For the text-containing cell, return its midpoint in (X, Y) coordinate format. 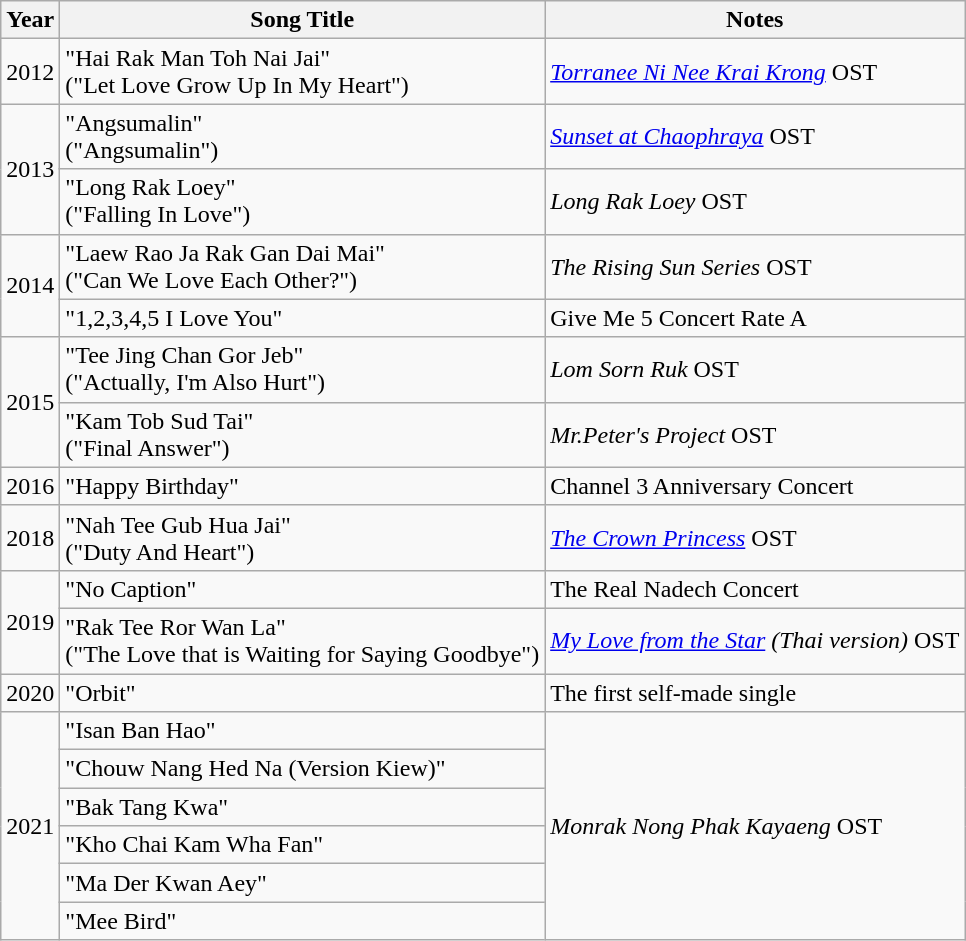
"Mee Bird" (302, 921)
The Real Nadech Concert (755, 589)
The first self-made single (755, 693)
2014 (30, 286)
2020 (30, 693)
Long Rak Loey OST (755, 202)
"Isan Ban Hao" (302, 731)
2012 (30, 72)
"Hai Rak Man Toh Nai Jai" ("Let Love Grow Up In My Heart") (302, 72)
"Angsumalin" ("Angsumalin") (302, 136)
"Kam Tob Sud Tai" ("Final Answer") (302, 434)
"Rak Tee Ror Wan La" ("The Love that is Waiting for Saying Goodbye") (302, 640)
Year (30, 20)
Mr.Peter's Project OST (755, 434)
"Tee Jing Chan Gor Jeb" ("Actually, I'm Also Hurt") (302, 370)
My Love from the Star (Thai version) OST (755, 640)
2018 (30, 538)
"Laew Rao Ja Rak Gan Dai Mai" ("Can We Love Each Other?") (302, 266)
Torranee Ni Nee Krai Krong OST (755, 72)
Sunset at Chaophraya OST (755, 136)
2019 (30, 622)
"Kho Chai Kam Wha Fan" (302, 845)
"1,2,3,4,5 I Love You" (302, 318)
"No Caption" (302, 589)
"Bak Tang Kwa" (302, 807)
Channel 3 Anniversary Concert (755, 486)
2016 (30, 486)
2015 (30, 402)
"Orbit" (302, 693)
The Crown Princess OST (755, 538)
2021 (30, 826)
The Rising Sun Series OST (755, 266)
Song Title (302, 20)
2013 (30, 169)
"Chouw Nang Hed Na (Version Kiew)" (302, 769)
Give Me 5 Concert Rate A (755, 318)
"Ma Der Kwan Aey" (302, 883)
Notes (755, 20)
"Long Rak Loey"("Falling In Love") (302, 202)
"Nah Tee Gub Hua Jai" ("Duty And Heart") (302, 538)
"Happy Birthday" (302, 486)
Lom Sorn Ruk OST (755, 370)
Monrak Nong Phak Kayaeng OST (755, 826)
